Locate the cell with the specified text and output its (x, y) center coordinate. 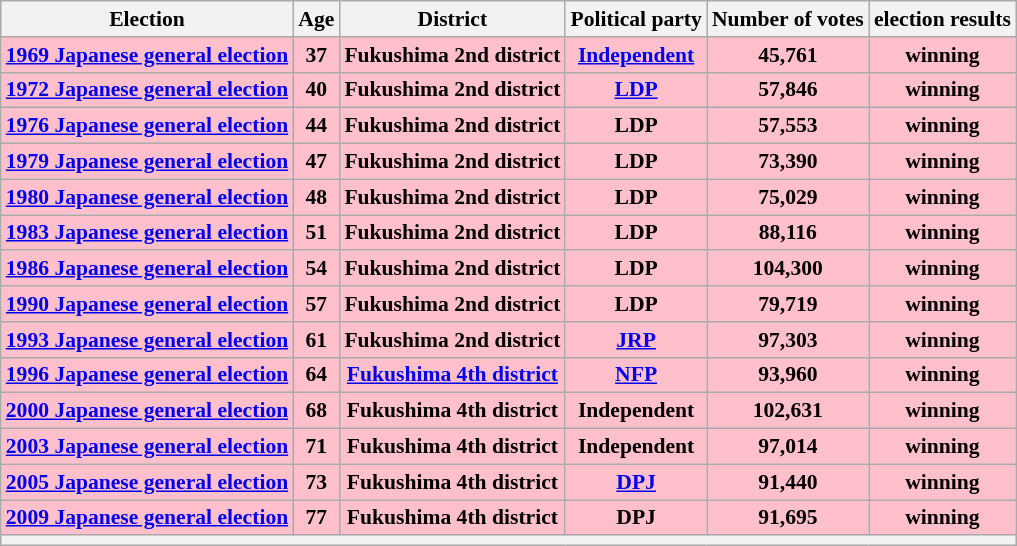
71 (316, 447)
102,631 (788, 411)
1979 Japanese general election (147, 162)
1993 Japanese general election (147, 340)
1980 Japanese general election (147, 197)
48 (316, 197)
73,390 (788, 162)
97,303 (788, 340)
57,846 (788, 90)
73 (316, 482)
2000 Japanese general election (147, 411)
88,116 (788, 233)
1983 Japanese general election (147, 233)
57 (316, 304)
37 (316, 55)
JRP (636, 340)
45,761 (788, 55)
1969 Japanese general election (147, 55)
47 (316, 162)
77 (316, 518)
97,014 (788, 447)
Number of votes (788, 19)
57,553 (788, 126)
Political party (636, 19)
Election (147, 19)
2005 Japanese general election (147, 482)
1986 Japanese general election (147, 269)
NFP (636, 375)
2003 Japanese general election (147, 447)
1976 Japanese general election (147, 126)
75,029 (788, 197)
51 (316, 233)
1972 Japanese general election (147, 90)
54 (316, 269)
91,440 (788, 482)
93,960 (788, 375)
1996 Japanese general election (147, 375)
District (452, 19)
68 (316, 411)
91,695 (788, 518)
44 (316, 126)
104,300 (788, 269)
64 (316, 375)
61 (316, 340)
2009 Japanese general election (147, 518)
40 (316, 90)
79,719 (788, 304)
election results (942, 19)
1990 Japanese general election (147, 304)
Age (316, 19)
